Return the [X, Y] coordinate for the center point of the cell that contains the specified text.  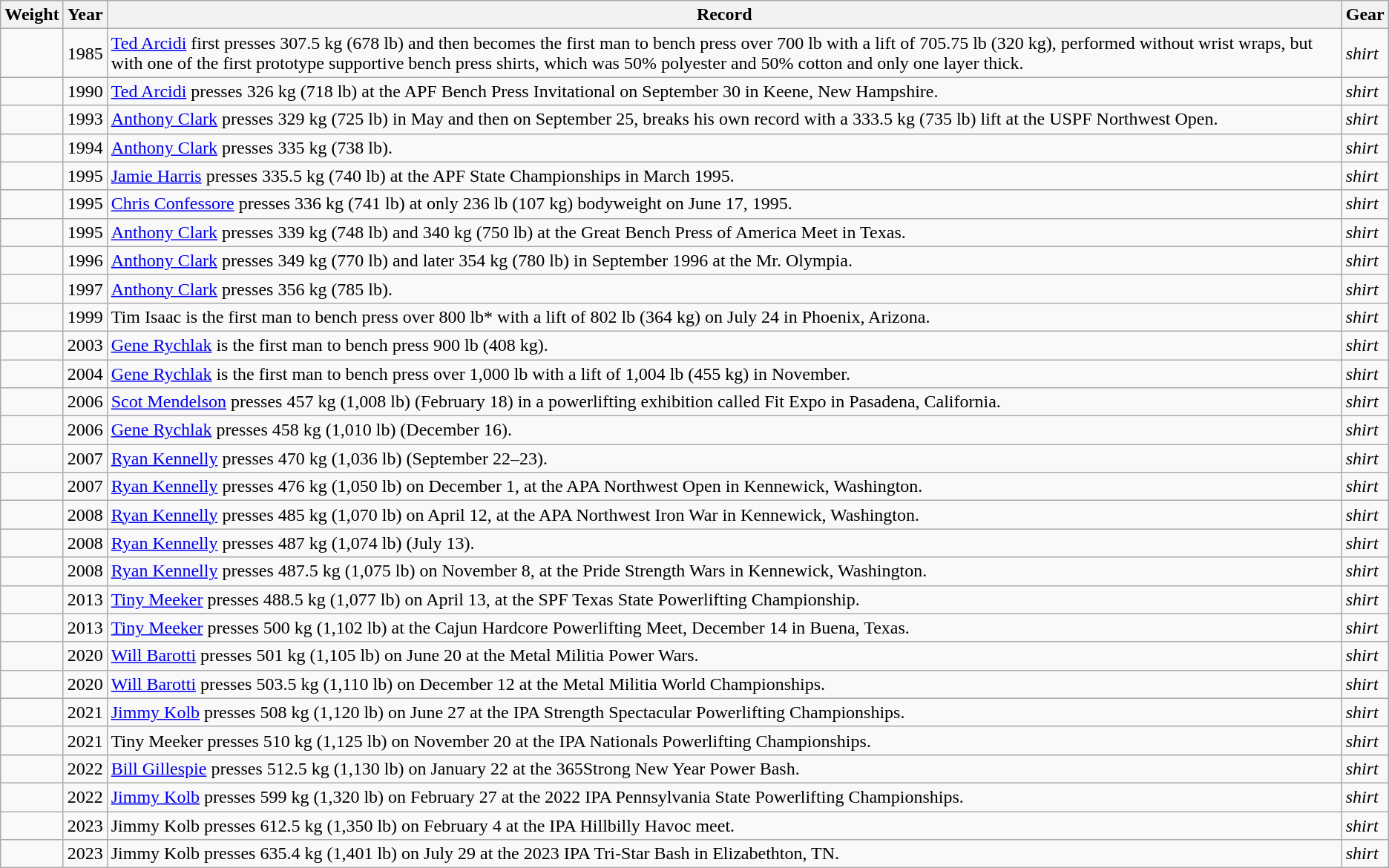
1993 [85, 119]
Gene Rychlak is the first man to bench press over 1,000 lb with a lift of 1,004 lb (455 kg) in November. [724, 373]
Year [85, 15]
Gene Rychlak is the first man to bench press 900 lb (408 kg). [724, 345]
Weight [32, 15]
Bill Gillespie presses 512.5 kg (1,130 lb) on January 22 at the 365Strong New Year Power Bash. [724, 769]
Will Barotti presses 501 kg (1,105 lb) on June 20 at the Metal Militia Power Wars. [724, 656]
Ryan Kennelly presses 485 kg (1,070 lb) on April 12, at the APA Northwest Iron War in Kennewick, Washington. [724, 515]
1997 [85, 289]
Record [724, 15]
Anthony Clark presses 335 kg (738 lb). [724, 148]
Jimmy Kolb presses 635.4 kg (1,401 lb) on July 29 at the 2023 IPA Tri-Star Bash in Elizabethton, TN. [724, 854]
Jimmy Kolb presses 612.5 kg (1,350 lb) on February 4 at the IPA Hillbilly Havoc meet. [724, 826]
Gene Rychlak presses 458 kg (1,010 lb) (December 16). [724, 430]
Anthony Clark presses 349 kg (770 lb) and later 354 kg (780 lb) in September 1996 at the Mr. Olympia. [724, 260]
Ryan Kennelly presses 487.5 kg (1,075 lb) on November 8, at the Pride Strength Wars in Kennewick, Washington. [724, 571]
1985 [85, 53]
Chris Confessore presses 336 kg (741 lb) at only 236 lb (107 kg) bodyweight on June 17, 1995. [724, 204]
Jimmy Kolb presses 508 kg (1,120 lb) on June 27 at the IPA Strength Spectacular Powerlifting Championships. [724, 712]
1996 [85, 260]
1999 [85, 317]
2004 [85, 373]
Tiny Meeker presses 510 kg (1,125 lb) on November 20 at the IPA Nationals Powerlifting Championships. [724, 740]
Jamie Harris presses 335.5 kg (740 lb) at the APF State Championships in March 1995. [724, 176]
Ryan Kennelly presses 470 kg (1,036 lb) (September 22–23). [724, 458]
Ryan Kennelly presses 476 kg (1,050 lb) on December 1, at the APA Northwest Open in Kennewick, Washington. [724, 487]
Gear [1365, 15]
Tiny Meeker presses 500 kg (1,102 lb) at the Cajun Hardcore Powerlifting Meet, December 14 in Buena, Texas. [724, 628]
Anthony Clark presses 339 kg (748 lb) and 340 kg (750 lb) at the Great Bench Press of America Meet in Texas. [724, 232]
Will Barotti presses 503.5 kg (1,110 lb) on December 12 at the Metal Militia World Championships. [724, 684]
Tim Isaac is the first man to bench press over 800 lb* with a lift of 802 lb (364 kg) on July 24 in Phoenix, Arizona. [724, 317]
2003 [85, 345]
Ted Arcidi presses 326 kg (718 lb) at the APF Bench Press Invitational on September 30 in Keene, New Hampshire. [724, 91]
Tiny Meeker presses 488.5 kg (1,077 lb) on April 13, at the SPF Texas State Powerlifting Championship. [724, 599]
Anthony Clark presses 356 kg (785 lb). [724, 289]
Ryan Kennelly presses 487 kg (1,074 lb) (July 13). [724, 543]
1994 [85, 148]
Scot Mendelson presses 457 kg (1,008 lb) (February 18) in a powerlifting exhibition called Fit Expo in Pasadena, California. [724, 402]
Jimmy Kolb presses 599 kg (1,320 lb) on February 27 at the 2022 IPA Pennsylvania State Powerlifting Championships. [724, 797]
1990 [85, 91]
